Pinpoint the cell where the given text exists, returning its (X, Y) midpoint coordinate. 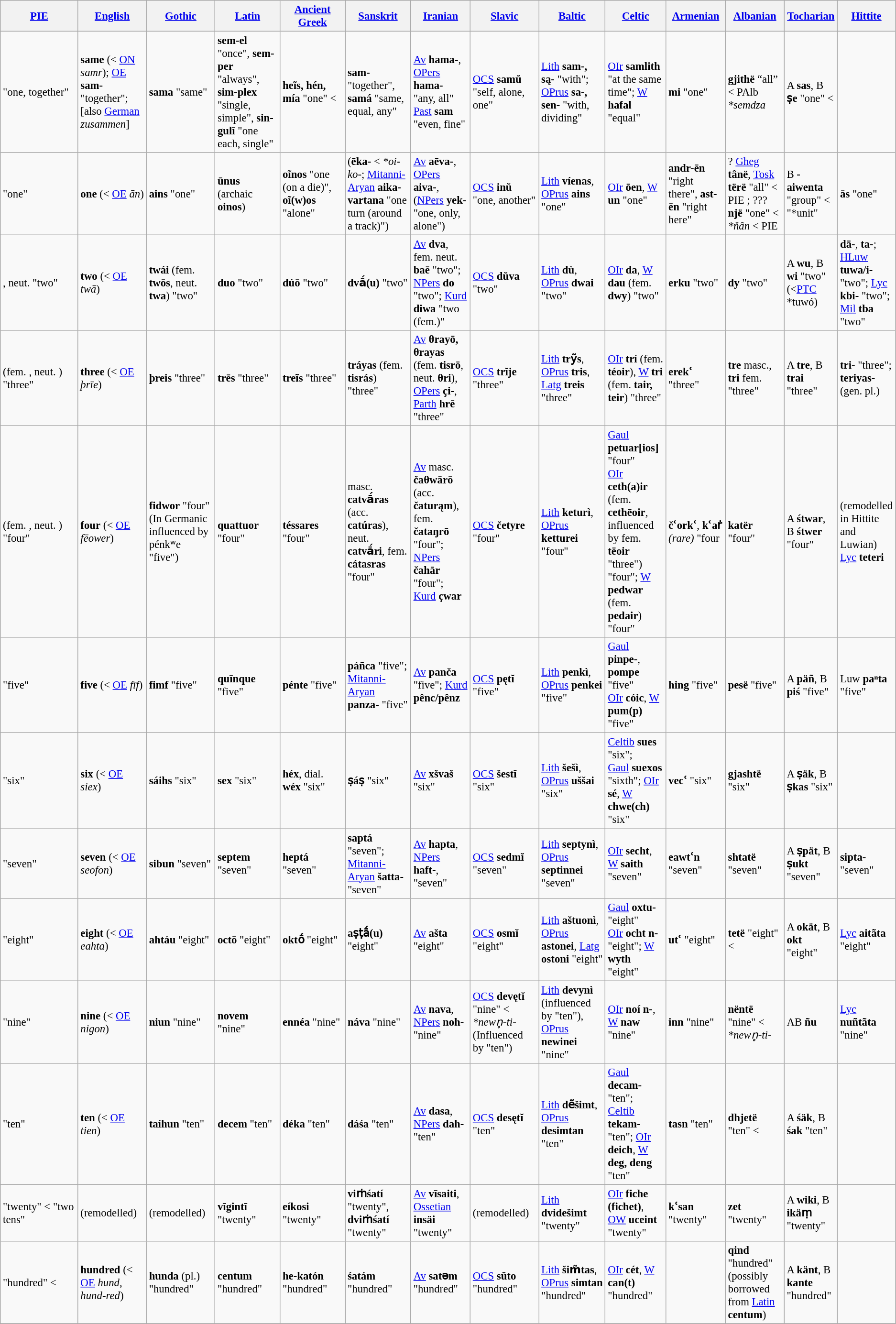
kʿsan "twenty" (696, 1213)
Lith šešì, OPrus uššai "six" (572, 781)
čʿorkʿ, kʿaṙ (rare) "four (696, 532)
(ēka- < *oi-ko-; Mitanni-Aryan aika-vartana "one turn (around a track)") (378, 194)
gjashtë "six" (754, 781)
A okät, B okt "eight" (811, 939)
aṣṭā́(u) "eight" (378, 939)
sex "six" (248, 781)
Av dasa, NPers dah- "ten" (440, 1124)
saptá "seven"; Mitanni-Aryan šatta- "seven" (378, 864)
Lith septynì, OPrus septinnei "seven" (572, 864)
"six" (39, 781)
OCS sŭto "hundred" (505, 1282)
Gaul pinpe-, pompe "five"OIr cóic, W pum(p) "five" (636, 686)
four (< OE fēower) (112, 532)
"eight" (39, 939)
andr-ēn "right there", ast-ēn "right here" (696, 194)
pénte "five" (313, 686)
sama "same" (181, 92)
OCS osmĭ "eight" (505, 939)
Av hapta, NPers haft-, "seven" (440, 864)
Sanskrit (378, 16)
Hittite (866, 16)
taíhun "ten" (181, 1124)
Lith víenas, OPrus ains "one" (572, 194)
Lith dù, OPrus dwai "two" (572, 283)
erekʿ "three" (696, 378)
(fem. , neut. ) "four" (39, 532)
pesë "five" (754, 686)
erku "two" (696, 283)
duo "two" (248, 283)
Lith aštuonì, OPrus astonei, Latg ostoni "eight" (572, 939)
A wiki, B ikäṃ "twenty" (811, 1213)
Celtib sues "six";Gaul suexos "sixth"; OIr sé, W chwe(ch) "six" (636, 781)
Av panča "five"; Kurd pênc/pênz (440, 686)
"ten" (39, 1124)
Av satǝm "hundred" (440, 1282)
Av nava, NPers noh- "nine" (440, 1022)
"hundred" < (39, 1282)
(fem. , neut. ) "three" (39, 378)
ṣáṣ "six" (378, 781)
qind "hundred" (possibly borrowed from Latin centum) (754, 1282)
téssares "four" (313, 532)
A päñ, B piś "five" (811, 686)
Lith keturì, OPrus ketturei "four" (572, 532)
eight (< OE eahta) (112, 939)
ten (< OE tien) (112, 1124)
A känt, B kante "hundred" (811, 1282)
seven (< OE seofon) (112, 864)
ahtáu "eight" (181, 939)
viṁśatí "twenty", dviṁśatí "twenty" (378, 1213)
niun "nine" (181, 1022)
páñca "five"; Mitanni-Aryan panza- "five" (378, 686)
novem "nine" (248, 1022)
OCS devętĭ "nine" < *newn̥-ti- (Influenced by "ten") (505, 1022)
oĩnos "one (on a die)", oĩ(w)os "alone" (313, 194)
OIr trí (fem. téoir), W tri (fem. tair, teir) "three" (636, 378)
katër "four" (754, 532)
oktṓ "eight" (313, 939)
English (112, 16)
OCS trĭje "three" (505, 378)
A wu, B wi "two"(<PTC *tuwó) (811, 283)
Lith devynì (influenced by "ten"), OPrus newinei "nine" (572, 1022)
Iranian (440, 16)
Lith sam-, są- "with"; OPrus sa-, sen- "with, dividing" (572, 92)
OCS samŭ "self, alone, one" (505, 92)
sibun "seven" (181, 864)
Gaul decam- "ten";Celtib tekam- "ten"; OIr deich, W deg, deng "ten" (636, 1124)
tráyas (fem. tisrás) "three" (378, 378)
tasn "ten" (696, 1124)
OIr ōen, W un "one" (636, 194)
Av ašta "eight" (440, 939)
OCS inŭ "one, another" (505, 194)
Lith dvidešimt "twenty" (572, 1213)
"one" (39, 194)
fidwor "four" (In Germanic influenced by pénkʷe "five") (181, 532)
"twenty" < "two tens" (39, 1213)
Av aēva-, OPers aiva-, (NPers yek- "one, only, alone") (440, 194)
OIr cét, W can(t) "hundred" (636, 1282)
sem-el "once", sem-per "always", sim-plex "single, simple", sin-gulī "one each, single" (248, 92)
trēs "three" (248, 378)
Av vīsaiti, Ossetian insäi "twenty" (440, 1213)
same (< ON samr); OE sam- "together"; [also German zusammen] (112, 92)
OCS sedmĭ "seven" (505, 864)
A tre, B trai "three" (811, 378)
A śtwar, B śtwer "four" (811, 532)
PIE (39, 16)
"seven" (39, 864)
Ancient Greek (313, 16)
Av dva, fem. neut. baē "two"; NPers do "two"; Kurd diwa "two (fem.)" (440, 283)
six (< OE siex) (112, 781)
dúō "two" (313, 283)
"one, together" (39, 92)
he-katón "hundred" (313, 1282)
OCS četyre "four" (505, 532)
sipta- "seven" (866, 864)
þreis "three" (181, 378)
heĩs, hén, mía "one" < (313, 92)
vīgintī "twenty" (248, 1213)
dy "two" (754, 283)
Gaul oxtu- "eight"OIr ocht n- "eight"; W wyth "eight" (636, 939)
A śäk, B śak "ten" (811, 1124)
fimf "five" (181, 686)
Lyc aitãta "eight" (866, 939)
OIr fiche (fichet), OW uceint "twenty" (636, 1213)
ains "one" (181, 194)
centum "hundred" (248, 1282)
dhjetë "ten" < (754, 1124)
OCS desętĭ "ten" (505, 1124)
sáihs "six" (181, 781)
hundred (< OE hund, hund-red) (112, 1282)
Lith trỹs, OPrus tris, Latg treis "three" (572, 378)
zet "twenty" (754, 1213)
dā-, ta-; HLuw tuwa/i- "two"; Lyc kbi- "two"; Mil tba "two" (866, 283)
(remodelled in Hittite and Luwian) Lyc teteri (866, 532)
twái (fem. twōs, neut. twa) "two" (181, 283)
Armenian (696, 16)
treĩs "three" (313, 378)
dáśa "ten" (378, 1124)
Lyc nuñtãta "nine" (866, 1022)
Baltic (572, 16)
Albanian (754, 16)
septem "seven" (248, 864)
ennéa "nine" (313, 1022)
śatám "hundred" (378, 1282)
OCS šestĭ "six" (505, 781)
tri- "three"; teriyas- (gen. pl.) (866, 378)
B -aiwenta "group" < "*unit" (811, 194)
ās "one" (866, 194)
eawtʿn "seven" (696, 864)
eíkosi "twenty" (313, 1213)
three (< OE þrīe) (112, 378)
Av masc. čaθwārō (acc. čaturąm), fem. čataŋrō "four"; NPers čahār "four"; Kurd çwar (440, 532)
Gaul petuar[ios] "four"OIr ceth(a)ir (fem. cethēoir, influenced by fem. tēoir "three") "four"; W pedwar (fem. pedair) "four" (636, 532)
OCS dŭva "two" (505, 283)
"nine" (39, 1022)
náva "nine" (378, 1022)
Tocharian (811, 16)
Av hama-, OPers hama- "any, all"Past sam "even, fine" (440, 92)
Lith penkì, OPrus penkei "five" (572, 686)
hunda (pl.) "hundred" (181, 1282)
vecʿ "six" (696, 781)
? Gheg tânë, Tosk tërë "all" < PIE ; ??? një "one" < *ňân < PIE (754, 194)
Av xšvaš "six" (440, 781)
tre masc., tri fem. "three" (754, 378)
mi "one" (696, 92)
one (< OE ān) (112, 194)
Latin (248, 16)
nëntë "nine" < *newn̥-ti- (754, 1022)
OIr noí n-, W naw "nine" (636, 1022)
decem "ten" (248, 1124)
hing "five" (696, 686)
A ṣäk, B ṣkas "six" (811, 781)
AB ñu (811, 1022)
héx, dial. wéx "six" (313, 781)
dvā́(u) "two" (378, 283)
OIr da, W dau (fem. dwy) "two" (636, 283)
ūnus (archaic oinos) (248, 194)
shtatë "seven" (754, 864)
Av θrayō, θrayas (fem. tisrō, neut. θri), OPers çi-, Parth hrē "three" (440, 378)
Lith šim̃tas, OPrus simtan "hundred" (572, 1282)
A sas, B ṣe "one" < (811, 92)
gjithë “all” < PAlb *semdza (754, 92)
Luw paⁿta "five" (866, 686)
OCS pętĭ "five" (505, 686)
Lith dẽšimt, OPrus desimtan "ten" (572, 1124)
"five" (39, 686)
A ṣpät, B ṣukt "seven" (811, 864)
heptá "seven" (313, 864)
Slavic (505, 16)
octō "eight" (248, 939)
quattuor "four" (248, 532)
Celtic (636, 16)
déka "ten" (313, 1124)
quīnque "five" (248, 686)
OIr secht, W saith "seven" (636, 864)
masc. catvā́ras (acc. catúras), neut. catvā́ri, fem. cátasras "four" (378, 532)
sam- "together", samá "same, equal, any" (378, 92)
five (< OE fīf) (112, 686)
tetë "eight" < (754, 939)
Gothic (181, 16)
, neut. "two" (39, 283)
inn "nine" (696, 1022)
nine (< OE nigon) (112, 1022)
OIr samlith "at the same time"; W hafal "equal" (636, 92)
two (< OE twā) (112, 283)
utʿ "eight" (696, 939)
